Capture the cell that displays the provided text and extract its (x, y) central coordinate. 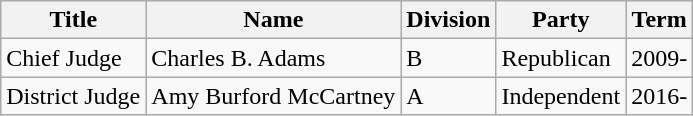
Party (561, 20)
Title (74, 20)
Independent (561, 96)
Division (448, 20)
2016- (660, 96)
Term (660, 20)
District Judge (74, 96)
A (448, 96)
2009- (660, 58)
Republican (561, 58)
Amy Burford McCartney (274, 96)
Charles B. Adams (274, 58)
B (448, 58)
Name (274, 20)
Chief Judge (74, 58)
